Determine the (X, Y) coordinate at the center of the cell enclosing the given text.  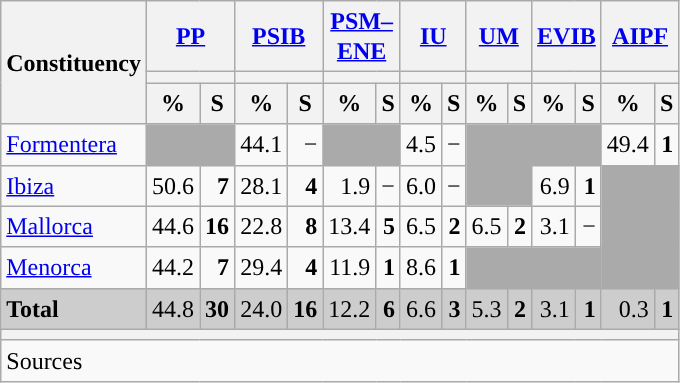
Formentera (74, 144)
8 (306, 226)
49.4 (628, 144)
EVIB (567, 36)
IU (433, 36)
AIPF (640, 36)
Sources (340, 360)
1.9 (350, 186)
6.9 (554, 186)
44.2 (172, 268)
28.1 (262, 186)
30 (218, 308)
6.6 (420, 308)
11.9 (350, 268)
0.3 (628, 308)
Constituency (74, 62)
13.4 (350, 226)
22.8 (262, 226)
UM (498, 36)
12.2 (350, 308)
Ibiza (74, 186)
8.6 (420, 268)
Total (74, 308)
6.0 (420, 186)
4.5 (420, 144)
5.3 (486, 308)
3 (454, 308)
Menorca (74, 268)
24.0 (262, 308)
44.1 (262, 144)
6 (388, 308)
44.8 (172, 308)
50.6 (172, 186)
Mallorca (74, 226)
PSM–ENE (362, 36)
5 (388, 226)
PSIB (279, 36)
PP (190, 36)
29.4 (262, 268)
44.6 (172, 226)
